Determine the [x, y] coordinate at the center of the cell enclosing the given text.  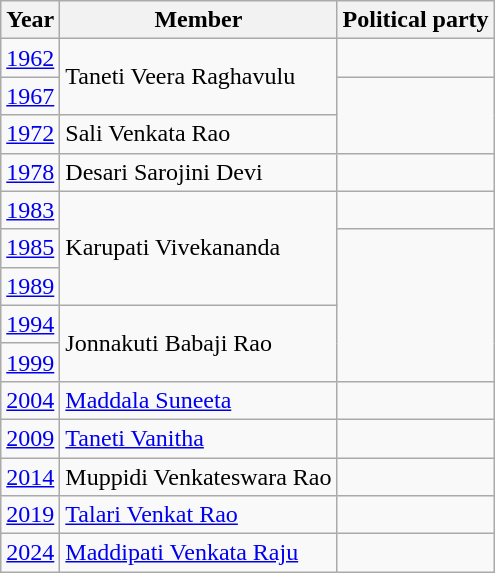
2019 [30, 515]
1962 [30, 58]
Taneti Vanitha [198, 438]
1978 [30, 172]
2024 [30, 553]
Maddipati Venkata Raju [198, 553]
Sali Venkata Rao [198, 134]
1994 [30, 324]
1999 [30, 362]
2014 [30, 477]
Muppidi Venkateswara Rao [198, 477]
Maddala Suneeta [198, 400]
Karupati Vivekananda [198, 248]
Desari Sarojini Devi [198, 172]
Jonnakuti Babaji Rao [198, 343]
2004 [30, 400]
1983 [30, 210]
1985 [30, 248]
1967 [30, 96]
1989 [30, 286]
Year [30, 20]
Political party [416, 20]
Member [198, 20]
Taneti Veera Raghavulu [198, 77]
Talari Venkat Rao [198, 515]
1972 [30, 134]
2009 [30, 438]
